Return [x, y] of the center of cell containing provided text 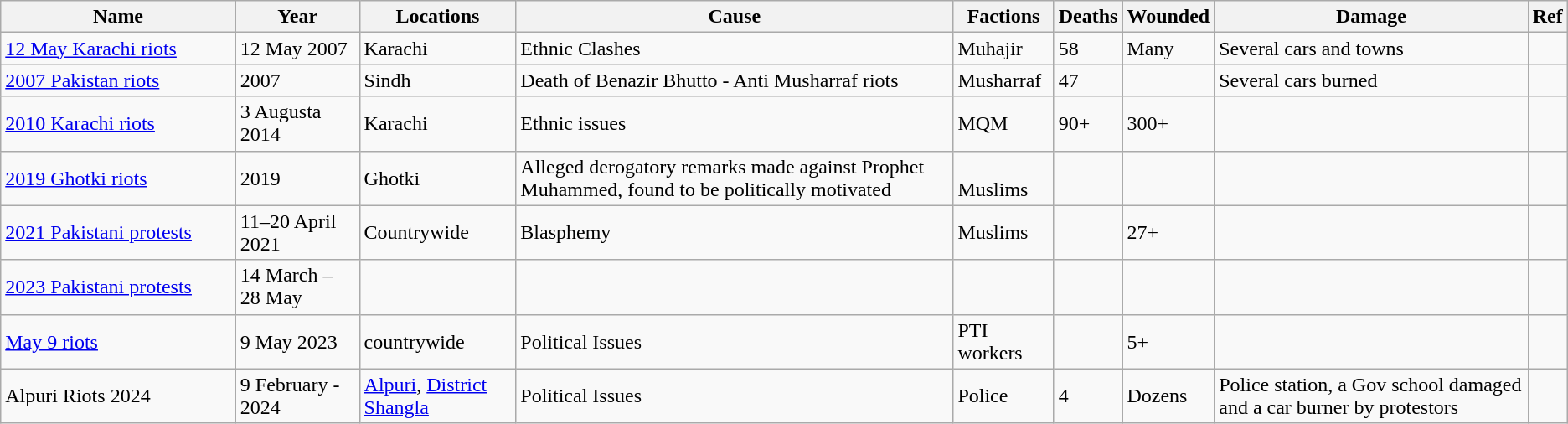
Dozens [1168, 396]
Muhajir [1003, 49]
Several cars and towns [1371, 49]
Alpuri Riots 2024 [119, 396]
4 [1088, 396]
Death of Benazir Bhutto - Anti Musharraf riots [735, 80]
Ghotki [437, 178]
Damage [1371, 17]
Year [297, 17]
300+ [1168, 124]
Many [1168, 49]
2019 Ghotki riots [119, 178]
3 Augusta 2014 [297, 124]
Musharraf [1003, 80]
Sindh [437, 80]
Alleged derogatory remarks made against Prophet Muhammed, found to be politically motivated [735, 178]
Ethnic issues [735, 124]
Police station, a Gov school damaged and a car burner by protestors [1371, 396]
MQM [1003, 124]
2007 [297, 80]
14 March – 28 May [297, 287]
2023 Pakistani protests [119, 287]
Alpuri, District Shangla [437, 396]
Police [1003, 396]
12 May 2007 [297, 49]
12 May Karachi riots [119, 49]
Ethnic Clashes [735, 49]
Deaths [1088, 17]
Locations [437, 17]
2019 [297, 178]
47 [1088, 80]
5+ [1168, 342]
9 February - 2024 [297, 396]
2007 Pakistan riots [119, 80]
Wounded [1168, 17]
27+ [1168, 233]
May 9 riots [119, 342]
Several cars burned [1371, 80]
Name [119, 17]
2021 Pakistani protests [119, 233]
2010 Karachi riots [119, 124]
Cause [735, 17]
11–20 April 2021 [297, 233]
Ref [1548, 17]
PTI workers [1003, 342]
Countrywide [437, 233]
90+ [1088, 124]
Blasphemy [735, 233]
countrywide [437, 342]
58 [1088, 49]
Factions [1003, 17]
9 May 2023 [297, 342]
